Detect which cell encompasses the target text, then output its [x, y] center coordinate. 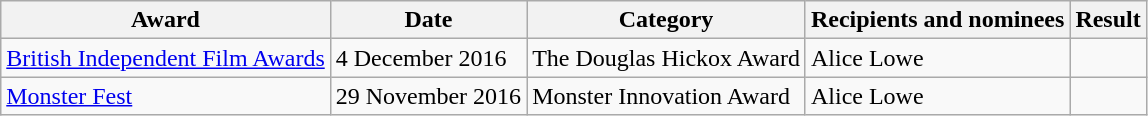
29 November 2016 [428, 96]
The Douglas Hickox Award [666, 58]
Award [166, 20]
Monster Innovation Award [666, 96]
Date [428, 20]
Result [1108, 20]
Monster Fest [166, 96]
Recipients and nominees [937, 20]
British Independent Film Awards [166, 58]
Category [666, 20]
4 December 2016 [428, 58]
